Scan for the cell matching the given text and deliver its (x, y) coordinate at center. 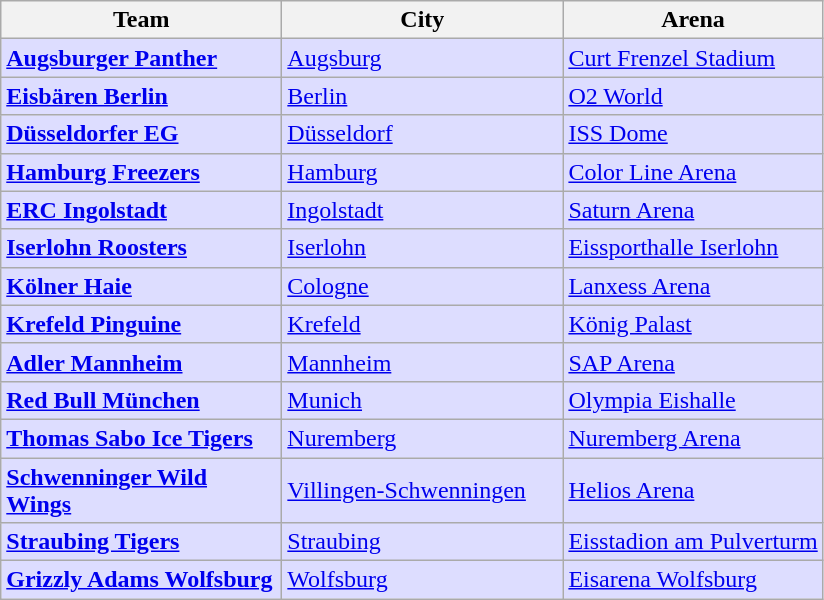
Adler Mannheim (142, 362)
Team (142, 20)
Berlin (422, 96)
Red Bull München (142, 400)
Augsburg (422, 58)
König Palast (693, 324)
Ingolstadt (422, 210)
Grizzly Adams Wolfsburg (142, 580)
Nuremberg (422, 438)
Augsburger Panther (142, 58)
SAP Arena (693, 362)
Cologne (422, 286)
Saturn Arena (693, 210)
Schwenninger Wild Wings (142, 490)
Krefeld Pinguine (142, 324)
Straubing Tigers (142, 542)
ERC Ingolstadt (142, 210)
Düsseldorfer EG (142, 134)
Munich (422, 400)
Arena (693, 20)
Nuremberg Arena (693, 438)
Thomas Sabo Ice Tigers (142, 438)
Eissporthalle Iserlohn (693, 248)
Wolfsburg (422, 580)
Kölner Haie (142, 286)
Iserlohn (422, 248)
Krefeld (422, 324)
Color Line Arena (693, 172)
Eisstadion am Pulverturm (693, 542)
Lanxess Arena (693, 286)
Iserlohn Roosters (142, 248)
Olympia Eishalle (693, 400)
Hamburg Freezers (142, 172)
Eisbären Berlin (142, 96)
Curt Frenzel Stadium (693, 58)
Hamburg (422, 172)
Mannheim (422, 362)
Eisarena Wolfsburg (693, 580)
O2 World (693, 96)
Villingen-Schwenningen (422, 490)
ISS Dome (693, 134)
City (422, 20)
Düsseldorf (422, 134)
Straubing (422, 542)
Helios Arena (693, 490)
